Capture the cell that displays the provided text and extract its (X, Y) central coordinate. 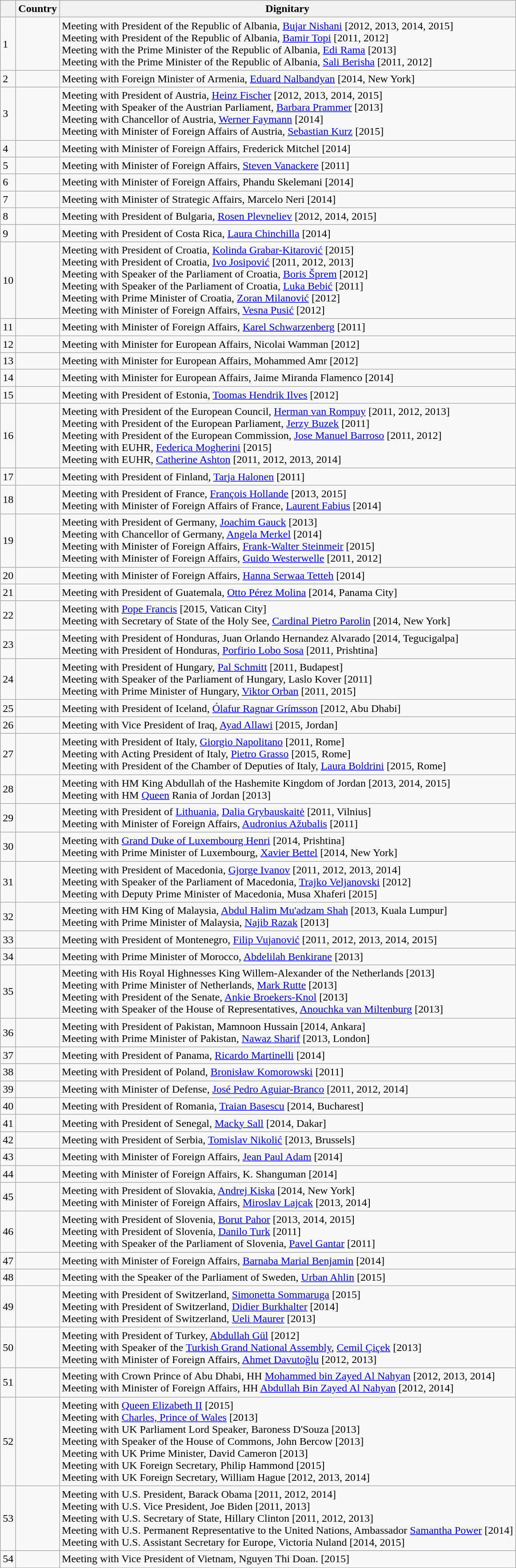
3 (8, 114)
Meeting with Minister for European Affairs, Jaime Miranda Flamenco [2014] (288, 378)
33 (8, 940)
Meeting with President of Panama, Ricardo Martinelli [2014] (288, 1055)
Meeting with Grand Duke of Luxembourg Henri [2014, Prishtina]Meeting with Prime Minister of Luxembourg, Xavier Bettel [2014, New York] (288, 847)
Meeting with President of Senegal, Macky Sall [2014, Dakar] (288, 1123)
Meeting with Minister of Foreign Affairs, K. Shanguman [2014] (288, 1174)
Meeting with Minister for European Affairs, Nicolai Wamman [2012] (288, 344)
Meeting with Minister of Foreign Affairs, Phandu Skelemani [2014] (288, 182)
Meeting with President of Guatemala, Otto Pérez Molina [2014, Panama City] (288, 592)
Meeting with President of Lithuania, Dalia Grybauskaitė [2011, Vilnius]Meeting with Minister of Foreign Affairs, Audronius Ažubalis [2011] (288, 818)
Meeting with President of France, François Hollande [2013, 2015]Meeting with Minister of Foreign Affairs of France, Laurent Fabius [2014] (288, 500)
28 (8, 789)
Meeting with Minister of Foreign Affairs, Frederick Mitchel [2014] (288, 149)
26 (8, 725)
10 (8, 280)
Meeting with Foreign Minister of Armenia, Eduard Nalbandyan [2014, New York] (288, 79)
Meeting with Minister of Foreign Affairs, Karel Schwarzenberg [2011] (288, 327)
Meeting with President of Finland, Tarja Halonen [2011] (288, 477)
43 (8, 1157)
Meeting with HM King of Malaysia, Abdul Halim Mu'adzam Shah [2013, Kuala Lumpur] Meeting with Prime Minister of Malaysia, Najib Razak [2013] (288, 917)
Meeting with President of Poland, Bronisław Komorowski [2011] (288, 1072)
19 (8, 541)
Meeting with Minister of Strategic Affairs, Marcelo Neri [2014] (288, 199)
Meeting with Minister of Foreign Affairs, Steven Vanackere [2011] (288, 165)
Meeting with Minister of Foreign Affairs, Barnaba Marial Benjamin [2014] (288, 1261)
Meeting with President of Pakistan, Mamnoon Hussain [2014, Ankara]Meeting with Prime Minister of Pakistan, Nawaz Sharif [2013, London] (288, 1033)
Meeting with Vice President of Vietnam, Nguyen Thi Doan. [2015] (288, 1559)
46 (8, 1232)
Meeting with Prime Minister of Morocco, Abdelilah Benkirane [2013] (288, 957)
6 (8, 182)
44 (8, 1174)
34 (8, 957)
Meeting with President of Serbia, Tomislav Nikolić [2013, Brussels] (288, 1140)
Meeting with President of Romania, Traian Basescu [2014, Bucharest] (288, 1106)
Dignitary (288, 9)
16 (8, 436)
8 (8, 216)
29 (8, 818)
45 (8, 1197)
Country (38, 9)
Meeting with Minister of Foreign Affairs, Hanna Serwaa Tetteh [2014] (288, 575)
14 (8, 378)
5 (8, 165)
Meeting with Minister of Foreign Affairs, Jean Paul Adam [2014] (288, 1157)
31 (8, 882)
32 (8, 917)
50 (8, 1347)
24 (8, 679)
27 (8, 754)
7 (8, 199)
Meeting with HM King Abdullah of the Hashemite Kingdom of Jordan [2013, 2014, 2015] Meeting with HM Queen Rania of Jordan [2013] (288, 789)
48 (8, 1278)
23 (8, 644)
2 (8, 79)
40 (8, 1106)
25 (8, 708)
9 (8, 233)
Meeting with President of Bulgaria, Rosen Plevneliev [2012, 2014, 2015] (288, 216)
36 (8, 1033)
49 (8, 1307)
53 (8, 1518)
21 (8, 592)
1 (8, 44)
Meeting with Minister for European Affairs, Mohammed Amr [2012] (288, 361)
35 (8, 992)
Meeting with President of Costa Rica, Laura Chinchilla [2014] (288, 233)
Meeting with Pope Francis [2015, Vatican City]Meeting with Secretary of State of the Holy See, Cardinal Pietro Parolin [2014, New York] (288, 615)
4 (8, 149)
54 (8, 1559)
12 (8, 344)
Meeting with President of Slovakia, Andrej Kiska [2014, New York]Meeting with Minister of Foreign Affairs, Miroslav Lajcak [2013, 2014] (288, 1197)
37 (8, 1055)
13 (8, 361)
51 (8, 1382)
42 (8, 1140)
Meeting with Vice President of Iraq, Ayad Allawi [2015, Jordan] (288, 725)
38 (8, 1072)
Meeting with President of Estonia, Toomas Hendrik Ilves [2012] (288, 395)
Meeting with Minister of Defense, José Pedro Aguiar-Branco [2011, 2012, 2014] (288, 1089)
22 (8, 615)
20 (8, 575)
18 (8, 500)
39 (8, 1089)
30 (8, 847)
Meeting with President of Iceland, Ólafur Ragnar Grímsson [2012, Abu Dhabi] (288, 708)
41 (8, 1123)
47 (8, 1261)
11 (8, 327)
52 (8, 1441)
15 (8, 395)
17 (8, 477)
Meeting with the Speaker of the Parliament of Sweden, Urban Ahlin [2015] (288, 1278)
Meeting with President of Montenegro, Filip Vujanović [2011, 2012, 2013, 2014, 2015] (288, 940)
